Determine the (X, Y) coordinate at the center of the cell enclosing the given text.  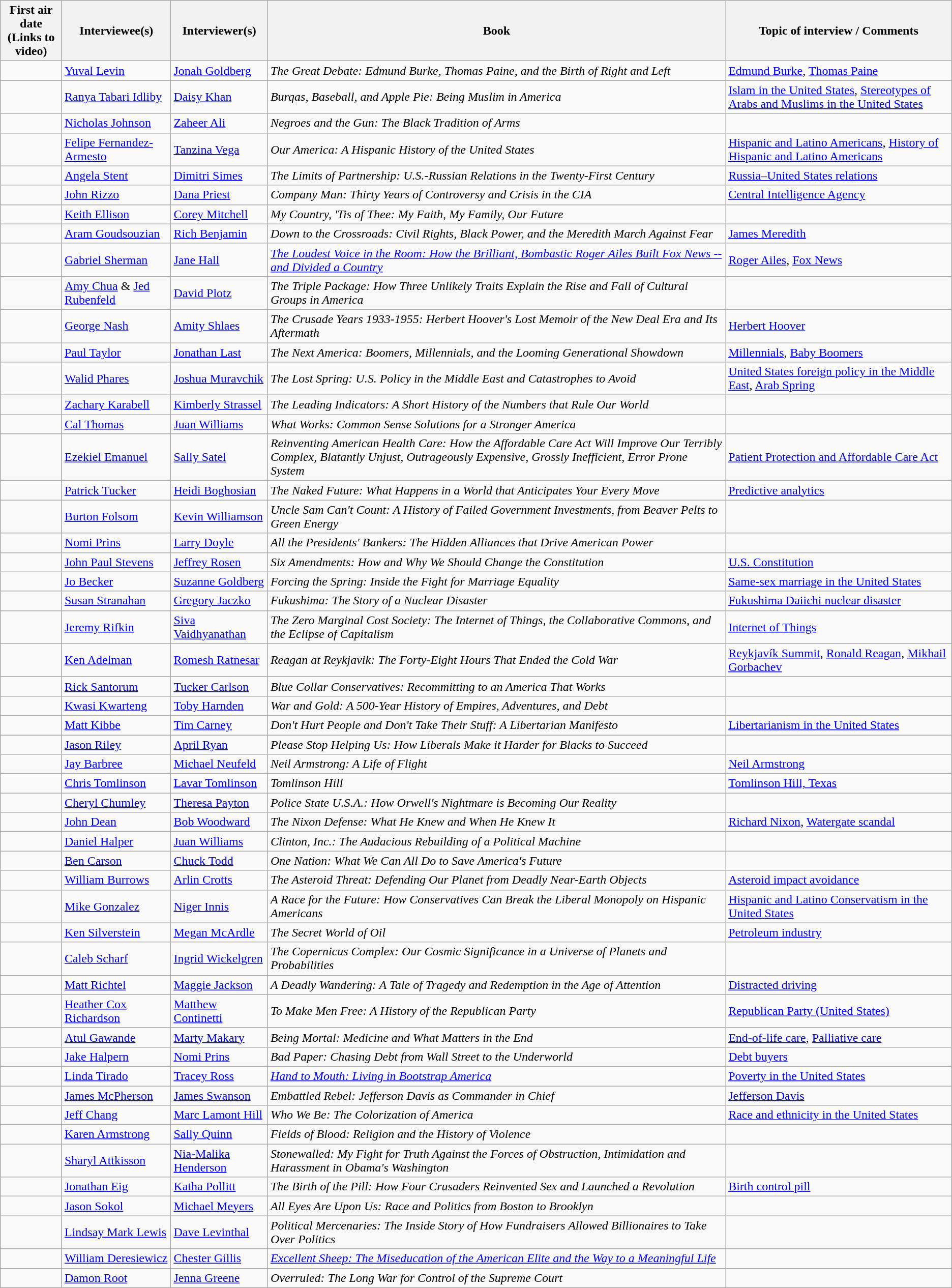
Matt Richtel (116, 985)
War and Gold: A 500-Year History of Empires, Adventures, and Debt (496, 706)
Susan Stranahan (116, 601)
Company Man: Thirty Years of Controversy and Crisis in the CIA (496, 195)
Jason Riley (116, 744)
Daisy Khan (219, 97)
The Zero Marginal Cost Society: The Internet of Things, the Collaborative Commons, and the Eclipse of Capitalism (496, 627)
Walid Phares (116, 378)
A Deadly Wandering: A Tale of Tragedy and Redemption in the Age of Attention (496, 985)
Cal Thomas (116, 424)
James McPherson (116, 1095)
Jeff Chang (116, 1115)
David Plotz (219, 293)
Ken Silverstein (116, 932)
All the Presidents' Bankers: The Hidden Alliances that Drive American Power (496, 543)
Petroleum industry (839, 932)
Predictive analytics (839, 490)
Jay Barbree (116, 764)
Heidi Boghosian (219, 490)
Kimberly Strassel (219, 405)
Kwasi Kwarteng (116, 706)
Aram Goudsouzian (116, 233)
Chester Gillis (219, 1258)
Don't Hurt People and Don't Take Their Stuff: A Libertarian Manifesto (496, 725)
Larry Doyle (219, 543)
Internet of Things (839, 627)
Kevin Williamson (219, 517)
Michael Meyers (219, 1206)
Russia–United States relations (839, 175)
Katha Pollitt (219, 1187)
The Nixon Defense: What He Knew and When He Knew It (496, 822)
End-of-life care, Palliative care (839, 1037)
All Eyes Are Upon Us: Race and Politics from Boston to Brooklyn (496, 1206)
Jonah Goldberg (219, 71)
James Swanson (219, 1095)
Fukushima: The Story of a Nuclear Disaster (496, 601)
Siva Vaidhyanathan (219, 627)
Angela Stent (116, 175)
Felipe Fernandez-Armesto (116, 150)
Central Intelligence Agency (839, 195)
Joshua Muravchik (219, 378)
Tanzina Vega (219, 150)
The Leading Indicators: A Short History of the Numbers that Rule Our World (496, 405)
Millennials, Baby Boomers (839, 353)
Down to the Crossroads: Civil Rights, Black Power, and the Meredith March Against Fear (496, 233)
Maggie Jackson (219, 985)
Hispanic and Latino Americans, History of Hispanic and Latino Americans (839, 150)
Jefferson Davis (839, 1095)
Jonathan Last (219, 353)
Ingrid Wickelgren (219, 958)
Forcing the Spring: Inside the Fight for Marriage Equality (496, 581)
Our America: A Hispanic History of the United States (496, 150)
The Asteroid Threat: Defending Our Planet from Deadly Near-Earth Objects (496, 880)
U.S. Constitution (839, 562)
Amity Shlaes (219, 326)
Atul Gawande (116, 1037)
Jenna Greene (219, 1278)
Toby Harnden (219, 706)
Tomlinson Hill (496, 783)
Paul Taylor (116, 353)
Dana Priest (219, 195)
To Make Men Free: A History of the Republican Party (496, 1011)
Matthew Continetti (219, 1011)
Jeremy Rifkin (116, 627)
Chris Tomlinson (116, 783)
Dimitri Simes (219, 175)
John Paul Stevens (116, 562)
Republican Party (United States) (839, 1011)
Book (496, 31)
The Loudest Voice in the Room: How the Brilliant, Bombastic Roger Ailes Built Fox News -- and Divided a Country (496, 259)
Distracted driving (839, 985)
Marty Makary (219, 1037)
April Ryan (219, 744)
Patrick Tucker (116, 490)
Zachary Karabell (116, 405)
Sharyl Attkisson (116, 1161)
George Nash (116, 326)
Megan McArdle (219, 932)
Tucker Carlson (219, 686)
Sally Satel (219, 457)
Zaheer Ali (219, 123)
Six Amendments: How and Why We Should Change the Constitution (496, 562)
Nicholas Johnson (116, 123)
Tim Carney (219, 725)
Who We Be: The Colorization of America (496, 1115)
Stonewalled: My Fight for Truth Against the Forces of Obstruction, Intimidation and Harassment in Obama's Washington (496, 1161)
Jane Hall (219, 259)
Jason Sokol (116, 1206)
Roger Ailes, Fox News (839, 259)
Gregory Jaczko (219, 601)
Overruled: The Long War for Control of the Supreme Court (496, 1278)
Michael Neufeld (219, 764)
Hispanic and Latino Conservatism in the United States (839, 906)
Linda Tirado (116, 1076)
United States foreign policy in the Middle East, Arab Spring (839, 378)
Corey Mitchell (219, 214)
William Deresiewicz (116, 1258)
Bad Paper: Chasing Debt from Wall Street to the Underworld (496, 1057)
Arlin Crotts (219, 880)
Birth control pill (839, 1187)
Karen Armstrong (116, 1134)
Uncle Sam Can't Count: A History of Failed Government Investments, from Beaver Pelts to Green Energy (496, 517)
Same-sex marriage in the United States (839, 581)
The Next America: Boomers, Millennials, and the Looming Generational Showdown (496, 353)
The Secret World of Oil (496, 932)
Lindsay Mark Lewis (116, 1232)
Edmund Burke, Thomas Paine (839, 71)
Mike Gonzalez (116, 906)
William Burrows (116, 880)
Libertarianism in the United States (839, 725)
Excellent Sheep: The Miseducation of the American Elite and the Way to a Meaningful Life (496, 1258)
Being Mortal: Medicine and What Matters in the End (496, 1037)
Nia-Malika Henderson (219, 1161)
Asteroid impact avoidance (839, 880)
Lavar Tomlinson (219, 783)
Rick Santorum (116, 686)
Hand to Mouth: Living in Bootstrap America (496, 1076)
The Crusade Years 1933-1955: Herbert Hoover's Lost Memoir of the New Deal Era and Its Aftermath (496, 326)
Theresa Payton (219, 803)
Burton Folsom (116, 517)
Tracey Ross (219, 1076)
Police State U.S.A.: How Orwell's Nightmare is Becoming Our Reality (496, 803)
Matt Kibbe (116, 725)
Neil Armstrong: A Life of Flight (496, 764)
The Birth of the Pill: How Four Crusaders Reinvented Sex and Launched a Revolution (496, 1187)
The Naked Future: What Happens in a World that Anticipates Your Every Move (496, 490)
Reykjavík Summit, Ronald Reagan, Mikhail Gorbachev (839, 660)
Race and ethnicity in the United States (839, 1115)
Jeffrey Rosen (219, 562)
Daniel Halper (116, 841)
Richard Nixon, Watergate scandal (839, 822)
Niger Innis (219, 906)
Jo Becker (116, 581)
Bob Woodward (219, 822)
Debt buyers (839, 1057)
Jonathan Eig (116, 1187)
Yuval Levin (116, 71)
Blue Collar Conservatives: Recommitting to an America That Works (496, 686)
Jake Halpern (116, 1057)
Reagan at Reykjavik: The Forty-Eight Hours That Ended the Cold War (496, 660)
A Race for the Future: How Conservatives Can Break the Liberal Monopoly on Hispanic Americans (496, 906)
Topic of interview / Comments (839, 31)
The Great Debate: Edmund Burke, Thomas Paine, and the Birth of Right and Left (496, 71)
Ben Carson (116, 861)
The Copernicus Complex: Our Cosmic Significance in a Universe of Planets and Probabilities (496, 958)
Romesh Ratnesar (219, 660)
Herbert Hoover (839, 326)
One Nation: What We Can All Do to Save America's Future (496, 861)
John Dean (116, 822)
Heather Cox Richardson (116, 1011)
Keith Ellison (116, 214)
First air date(Links to video) (32, 31)
Negroes and the Gun: The Black Tradition of Arms (496, 123)
Dave Levinthal (219, 1232)
Chuck Todd (219, 861)
James Meredith (839, 233)
Islam in the United States, Stereotypes of Arabs and Muslims in the United States (839, 97)
Cheryl Chumley (116, 803)
Ezekiel Emanuel (116, 457)
Patient Protection and Affordable Care Act (839, 457)
Neil Armstrong (839, 764)
The Limits of Partnership: U.S.-Russian Relations in the Twenty-First Century (496, 175)
Ken Adelman (116, 660)
The Triple Package: How Three Unlikely Traits Explain the Rise and Fall of Cultural Groups in America (496, 293)
Interviewee(s) (116, 31)
Burqas, Baseball, and Apple Pie: Being Muslim in America (496, 97)
My Country, 'Tis of Thee: My Faith, My Family, Our Future (496, 214)
John Rizzo (116, 195)
Damon Root (116, 1278)
Interviewer(s) (219, 31)
What Works: Common Sense Solutions for a Stronger America (496, 424)
The Lost Spring: U.S. Policy in the Middle East and Catastrophes to Avoid (496, 378)
Sally Quinn (219, 1134)
Caleb Scharf (116, 958)
Political Mercenaries: The Inside Story of How Fundraisers Allowed Billionaires to Take Over Politics (496, 1232)
Poverty in the United States (839, 1076)
Embattled Rebel: Jefferson Davis as Commander in Chief (496, 1095)
Tomlinson Hill, Texas (839, 783)
Please Stop Helping Us: How Liberals Make it Harder for Blacks to Succeed (496, 744)
Fields of Blood: Religion and the History of Violence (496, 1134)
Suzanne Goldberg (219, 581)
Gabriel Sherman (116, 259)
Ranya Tabari Idliby (116, 97)
Amy Chua & Jed Rubenfeld (116, 293)
Rich Benjamin (219, 233)
Fukushima Daiichi nuclear disaster (839, 601)
Clinton, Inc.: The Audacious Rebuilding of a Political Machine (496, 841)
Marc Lamont Hill (219, 1115)
